Detect which cell encompasses the target text, then output its [x, y] center coordinate. 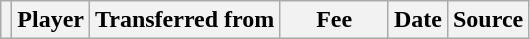
Fee [334, 20]
Date [418, 20]
Player [51, 20]
Transferred from [185, 20]
Source [488, 20]
